Return the [x, y] coordinate for the center point of the cell that contains the specified text.  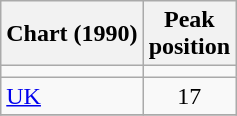
UK [72, 96]
Peakposition [189, 34]
17 [189, 96]
Chart (1990) [72, 34]
